Identify which cell holds the provided text, then report its [x, y] central coordinate. 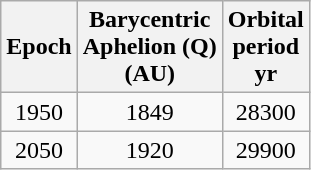
29900 [266, 150]
28300 [266, 112]
Orbitalperiodyr [266, 47]
1950 [39, 112]
1920 [150, 150]
2050 [39, 150]
1849 [150, 112]
Epoch [39, 47]
BarycentricAphelion (Q)(AU) [150, 47]
